Detect which cell encompasses the target text, then output its (X, Y) center coordinate. 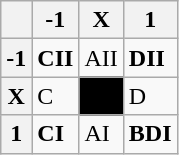
C (56, 96)
AII (101, 58)
D (150, 96)
AI (101, 134)
BDI (150, 134)
CI (56, 134)
CII (56, 58)
DII (150, 58)
